Provide the [X, Y] coordinate of the cell's center where the given text is located.  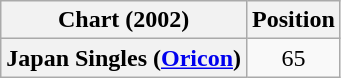
Japan Singles (Oricon) [124, 58]
65 [294, 58]
Position [294, 20]
Chart (2002) [124, 20]
